Detect which cell encompasses the target text, then output its (X, Y) center coordinate. 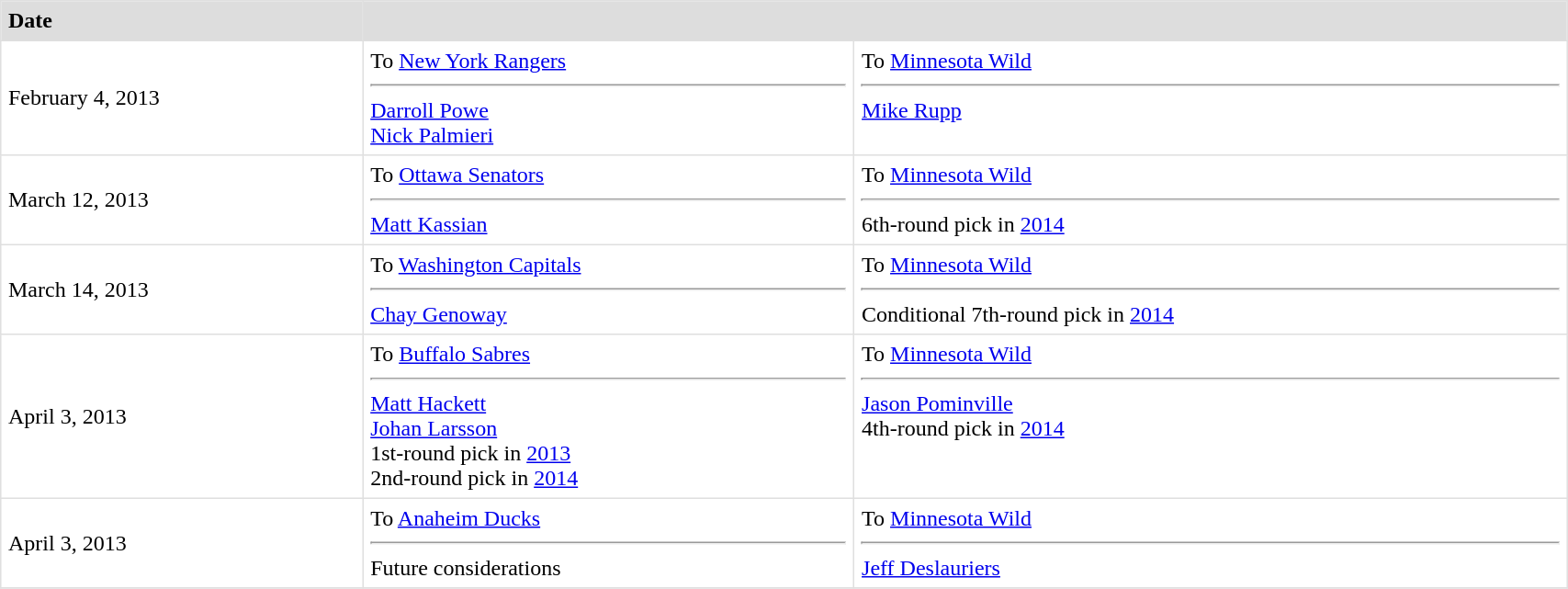
To New York Rangers Darroll PoweNick Palmieri (608, 97)
To Minnesota Wild 6th-round pick in 2014 (1211, 200)
To Minnesota Wild Conditional 7th-round pick in 2014 (1211, 289)
To Minnesota Wild Jeff Deslauriers (1211, 543)
To Minnesota Wild Mike Rupp (1211, 97)
To Washington Capitals Chay Genoway (608, 289)
To Minnesota Wild Jason Pominville4th-round pick in 2014 (1211, 416)
March 12, 2013 (182, 200)
February 4, 2013 (182, 97)
To Anaheim Ducks Future considerations (608, 543)
Date (182, 21)
To Ottawa Senators Matt Kassian (608, 200)
March 14, 2013 (182, 289)
To Buffalo Sabres Matt HackettJohan Larsson1st-round pick in 20132nd-round pick in 2014 (608, 416)
